For the text-containing cell, return its midpoint in [x, y] coordinate format. 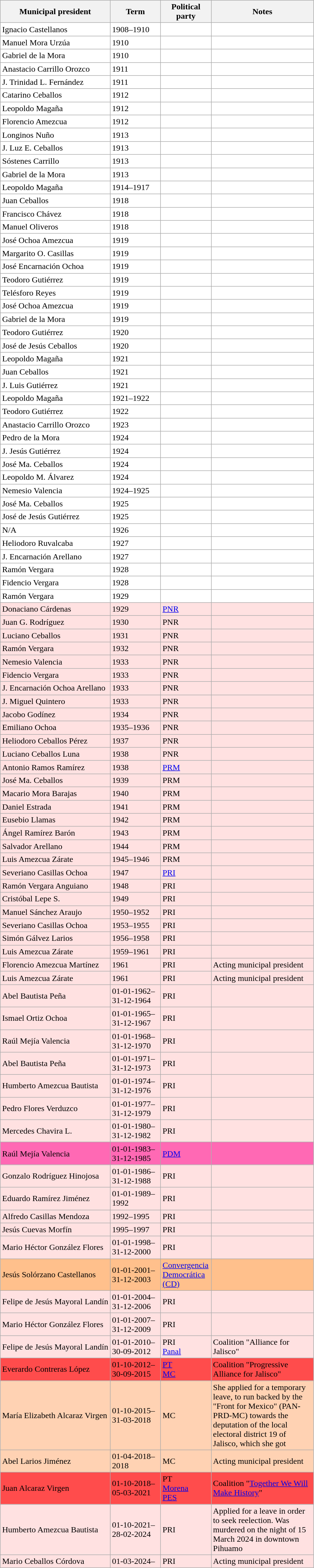
01-01-1989–1992 [135, 1198]
María Elizabeth Alcaraz Virgen [55, 1415]
01-10-2015–31-03-2018 [135, 1415]
1926 [135, 530]
Term [135, 12]
Salvador Arellano [55, 846]
Emiliano Ochoa [55, 728]
1943 [135, 833]
Coalition "Together We Will Make History" [262, 1488]
1947 [135, 873]
01-01-1986–31-12-1988 [135, 1176]
1953–1955 [135, 925]
Ignacio Castellanos [55, 29]
1992–1995 [135, 1216]
Jacobo Godínez [55, 714]
01-04-2018–2018 [135, 1461]
Catarino Ceballos [55, 95]
Ramón Vergara Anguiano [55, 886]
Ángel Ramírez Barón [55, 833]
Margarito O. Casillas [55, 253]
1908–1910 [135, 29]
Applied for a leave in order to seek reelection. Was murdered on the night of 15 March 2024 in downtown Pihuamo [262, 1530]
1931 [135, 636]
Heliodoro Ceballos Pérez [55, 741]
1941 [135, 807]
01-01-1977–31-12-1979 [135, 1108]
J. Luz E. Ceballos [55, 148]
01-01-1980–31-12-1982 [135, 1131]
Coalition "Progressive Alliance for Jalisco" [262, 1369]
Mercedes Chavira L. [55, 1131]
01-10-2018–05-03-2021 [135, 1488]
PDM [186, 1153]
Antonio Ramos Ramírez [55, 767]
01-03-2024– [135, 1561]
Florencio Amezcua Martínez [55, 965]
Florencio Amezcua [55, 121]
Heliodoro Ruvalcaba [55, 543]
01-01-1968–31-12-1970 [135, 1040]
01-10-2021–28-02-2024 [135, 1530]
Pedro Flores Verduzco [55, 1108]
J. Luis Gutiérrez [55, 385]
J. Encarnación Ochoa Arellano [55, 688]
PRI Panal [186, 1346]
1995–1997 [135, 1229]
1948 [135, 886]
01-01-1983–31-12-1985 [135, 1153]
1924–1925 [135, 490]
1922 [135, 412]
Simón Gálvez Larios [55, 938]
José de Jesús Gutiérrez [55, 517]
1923 [135, 425]
Juan G. Rodríguez [55, 622]
J. Encarnación Arellano [55, 556]
1930 [135, 622]
Coalition "Alliance for Jalisco" [262, 1346]
01-01-1974–31-12-1976 [135, 1086]
Luciano Ceballos [55, 636]
Everardo Contreras López [55, 1369]
N/A [55, 530]
Manuel Sánchez Araujo [55, 912]
1921–1922 [135, 398]
Mario Ceballos Córdova [55, 1561]
01-01-1962–31-12-1964 [135, 995]
Eduardo Ramírez Jiménez [55, 1198]
Municipal president [55, 12]
José Encarnación Ochoa [55, 267]
01-01-2007–31-12-2009 [135, 1324]
Luciano Ceballos Luna [55, 754]
PT Morena PES [186, 1488]
1956–1958 [135, 938]
Francisco Chávez [55, 214]
Manuel Mora Urzúa [55, 43]
Convergencia Democrática (CD) [186, 1274]
01-01-2010–30-09-2012 [135, 1346]
Donaciano Cárdenas [55, 609]
Political party [186, 12]
Eusebio Llamas [55, 820]
Sóstenes Carrillo [55, 161]
01-01-1965–31-12-1967 [135, 1018]
1934 [135, 714]
Pedro de la Mora [55, 438]
01-01-1998–31-12-2000 [135, 1247]
Longinos Nuño [55, 135]
Telésforo Reyes [55, 293]
1939 [135, 780]
Manuel Oliveros [55, 227]
1944 [135, 846]
01-01-1971–31-12-1973 [135, 1063]
01-10-2012–30-09-2015 [135, 1369]
Juan Alcaraz Virgen [55, 1488]
Alfredo Casillas Mendoza [55, 1216]
José de Jesús Ceballos [55, 345]
Cristóbal Lepe S. [55, 899]
Daniel Estrada [55, 807]
1935–1936 [135, 728]
J. Trinidad L. Fernández [55, 82]
1937 [135, 741]
1940 [135, 793]
Gonzalo Rodríguez Hinojosa [55, 1176]
01-01-2001–31-12-2003 [135, 1274]
J. Miguel Quintero [55, 701]
1932 [135, 649]
1959–1961 [135, 952]
Jesús Cuevas Morfín [55, 1229]
PT MC [186, 1369]
J. Jesús Gutiérrez [55, 451]
Macario Mora Barajas [55, 793]
1914–1917 [135, 188]
Notes [262, 12]
Abel Larios Jiménez [55, 1461]
1949 [135, 899]
1945–1946 [135, 859]
Jesús Solórzano Castellanos [55, 1274]
Leopoldo M. Álvarez [55, 477]
1950–1952 [135, 912]
Ismael Ortiz Ochoa [55, 1018]
01-01-2004–31-12-2006 [135, 1301]
1942 [135, 820]
